Determine the [x, y] coordinate at the center of the cell enclosing the given text.  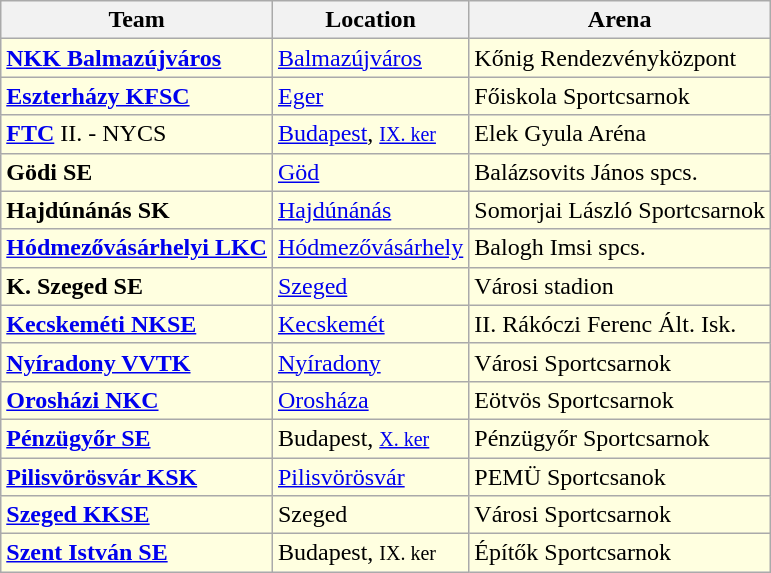
Location [370, 20]
Orosháza [370, 400]
Kecskemét [370, 324]
Budapest, X. ker [370, 438]
Balmazújváros [370, 58]
Arena [620, 20]
Nyíradony [370, 362]
Hódmezővásárhelyi LKC [137, 248]
Elek Gyula Aréna [620, 134]
Szent István SE [137, 553]
II. Rákóczi Ferenc Ált. Isk. [620, 324]
Balázsovits János spcs. [620, 172]
Hajdúnánás [370, 210]
Somorjai László Sportcsarnok [620, 210]
Városi stadion [620, 286]
PEMÜ Sportcsanok [620, 477]
Építők Sportcsarnok [620, 553]
Pénzügyőr Sportcsarnok [620, 438]
Pénzügyőr SE [137, 438]
Göd [370, 172]
Orosházi NKC [137, 400]
Eötvös Sportcsarnok [620, 400]
Főiskola Sportcsarnok [620, 96]
Kecskeméti NKSE [137, 324]
Eger [370, 96]
Team [137, 20]
Balogh Imsi spcs. [620, 248]
Kőnig Rendezvényközpont [620, 58]
Pilisvörösvár KSK [137, 477]
K. Szeged SE [137, 286]
Gödi SE [137, 172]
Nyíradony VVTK [137, 362]
Pilisvörösvár [370, 477]
NKK Balmazújváros [137, 58]
Eszterházy KFSC [137, 96]
FTC II. - NYCS [137, 134]
Szeged KKSE [137, 515]
Hódmezővásárhely [370, 248]
Hajdúnánás SK [137, 210]
